Extract the (x, y) coordinate from the center of the cell holding the provided text.  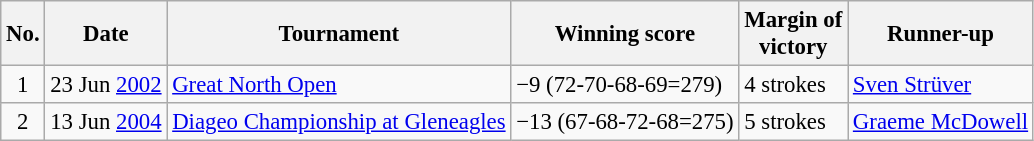
Sven Strüver (941, 85)
1 (23, 85)
Diageo Championship at Gleneagles (339, 122)
13 Jun 2004 (106, 122)
Tournament (339, 34)
Graeme McDowell (941, 122)
Margin ofvictory (794, 34)
Winning score (625, 34)
2 (23, 122)
Great North Open (339, 85)
4 strokes (794, 85)
−13 (67-68-72-68=275) (625, 122)
Runner-up (941, 34)
5 strokes (794, 122)
−9 (72-70-68-69=279) (625, 85)
No. (23, 34)
Date (106, 34)
23 Jun 2002 (106, 85)
